Capture the cell that displays the provided text and extract its [x, y] central coordinate. 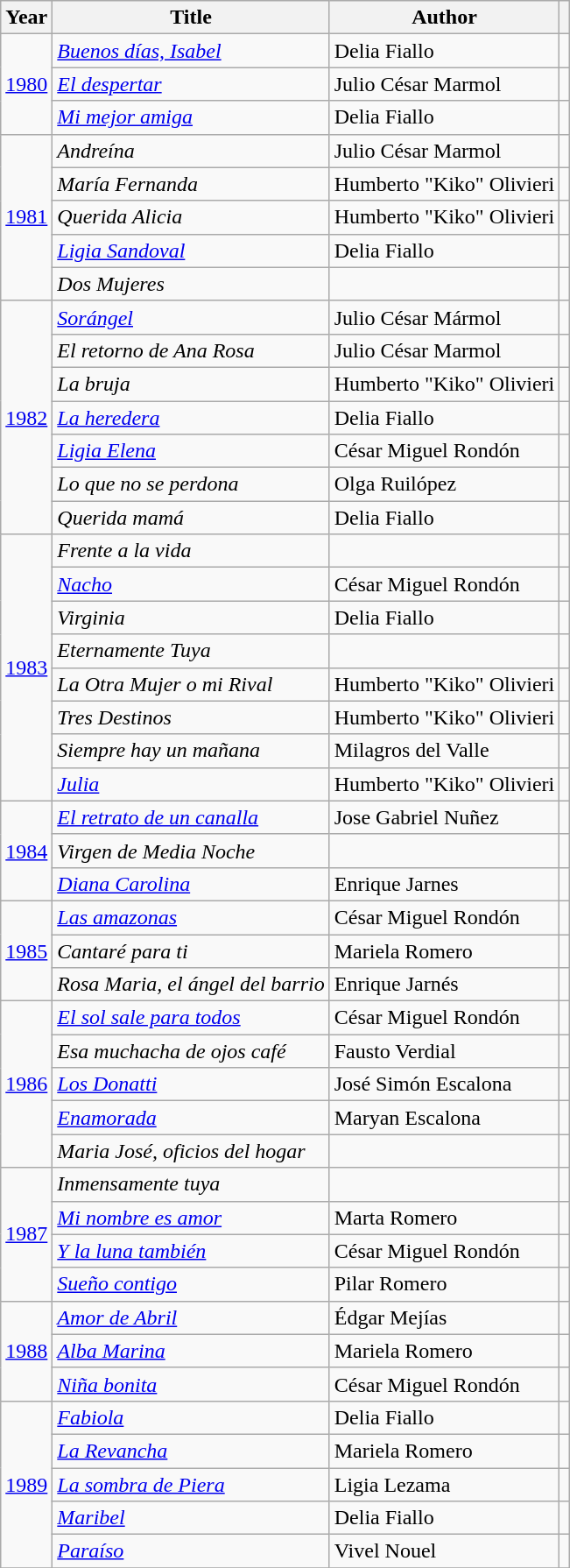
Enrique Jarnes [445, 884]
Vivel Nouel [445, 1551]
1987 [26, 1234]
La bruja [191, 384]
La sombra de Piera [191, 1485]
El sol sale para todos [191, 1018]
Enrique Jarnés [445, 985]
La Otra Mujer o mi Rival [191, 684]
Querida Alicia [191, 217]
1988 [26, 1351]
Virgen de Media Noche [191, 851]
Las amazonas [191, 917]
Édgar Mejías [445, 1317]
El retorno de Ana Rosa [191, 350]
Sorángel [191, 317]
Frente a la vida [191, 551]
El despertar [191, 84]
El retrato de un canalla [191, 817]
Julia [191, 784]
1984 [26, 851]
Milagros del Valle [445, 751]
Niña bonita [191, 1384]
1985 [26, 950]
Dos Mujeres [191, 284]
Ligia Lezama [445, 1485]
Paraíso [191, 1551]
Pilar Romero [445, 1284]
Fausto Verdial [445, 1051]
Inmensamente tuya [191, 1184]
1982 [26, 417]
Esa muchacha de ojos café [191, 1051]
Ligia Sandoval [191, 251]
La heredera [191, 418]
Y la luna también [191, 1251]
Querida mamá [191, 518]
Mi mejor amiga [191, 117]
Rosa Maria, el ángel del barrio [191, 985]
1980 [26, 84]
La Revancha [191, 1451]
Enamorada [191, 1118]
Maryan Escalona [445, 1118]
Fabiola [191, 1417]
Virginia [191, 618]
Mi nombre es amor [191, 1218]
Siempre hay un mañana [191, 751]
Author [445, 18]
Amor de Abril [191, 1317]
José Simón Escalona [445, 1084]
Maribel [191, 1518]
Diana Carolina [191, 884]
Cantaré para ti [191, 950]
Title [191, 18]
Maria José, oficios del hogar [191, 1151]
Lo que no se perdona [191, 484]
Tres Destinos [191, 717]
Eternamente Tuya [191, 651]
Sueño contigo [191, 1284]
María Fernanda [191, 184]
Julio César Mármol [445, 317]
1983 [26, 667]
1989 [26, 1484]
Buenos días, Isabel [191, 51]
1986 [26, 1084]
Ligia Elena [191, 451]
Marta Romero [445, 1218]
Jose Gabriel Nuñez [445, 817]
Alba Marina [191, 1351]
Year [26, 18]
Andreína [191, 151]
1981 [26, 217]
Nacho [191, 584]
Los Donatti [191, 1084]
Olga Ruilópez [445, 484]
